Scan for the cell matching the given text and deliver its [X, Y] coordinate at center. 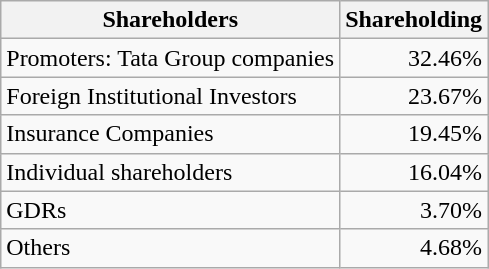
Promoters: Tata Group companies [170, 58]
Others [170, 248]
32.46% [414, 58]
3.70% [414, 210]
23.67% [414, 96]
GDRs [170, 210]
4.68% [414, 248]
Shareholding [414, 20]
16.04% [414, 172]
Individual shareholders [170, 172]
Shareholders [170, 20]
Insurance Companies [170, 134]
19.45% [414, 134]
Foreign Institutional Investors [170, 96]
